Extract the (x, y) coordinate from the center of the cell holding the provided text.  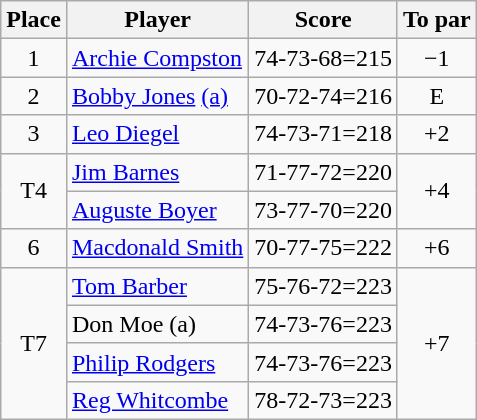
Score (324, 20)
T4 (34, 191)
71-77-72=220 (324, 172)
70-77-75=222 (324, 248)
Reg Whitcombe (157, 400)
To par (436, 20)
+2 (436, 134)
E (436, 96)
6 (34, 248)
74-73-71=218 (324, 134)
+7 (436, 343)
+4 (436, 191)
75-76-72=223 (324, 286)
Leo Diegel (157, 134)
70-72-74=216 (324, 96)
−1 (436, 58)
74-73-68=215 (324, 58)
2 (34, 96)
Jim Barnes (157, 172)
78-72-73=223 (324, 400)
Archie Compston (157, 58)
Player (157, 20)
Don Moe (a) (157, 324)
Place (34, 20)
Philip Rodgers (157, 362)
T7 (34, 343)
Bobby Jones (a) (157, 96)
Auguste Boyer (157, 210)
+6 (436, 248)
73-77-70=220 (324, 210)
3 (34, 134)
Macdonald Smith (157, 248)
1 (34, 58)
Tom Barber (157, 286)
